Detect which cell encompasses the target text, then output its [X, Y] center coordinate. 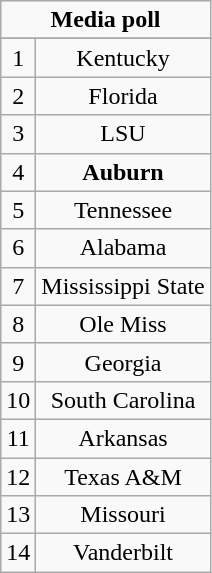
14 [18, 553]
9 [18, 362]
Florida [123, 96]
Tennessee [123, 210]
Vanderbilt [123, 553]
Arkansas [123, 438]
South Carolina [123, 400]
6 [18, 248]
2 [18, 96]
Alabama [123, 248]
Media poll [106, 20]
7 [18, 286]
Kentucky [123, 58]
Texas A&M [123, 477]
10 [18, 400]
4 [18, 172]
Mississippi State [123, 286]
Missouri [123, 515]
8 [18, 324]
13 [18, 515]
Ole Miss [123, 324]
5 [18, 210]
11 [18, 438]
3 [18, 134]
12 [18, 477]
1 [18, 58]
LSU [123, 134]
Auburn [123, 172]
Georgia [123, 362]
